Return (x, y) of the center of cell containing provided text 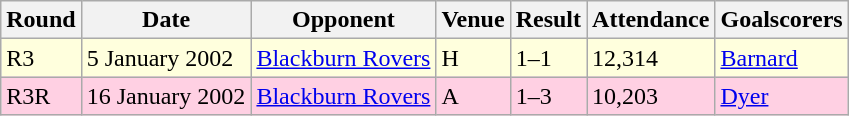
Barnard (782, 58)
Dyer (782, 96)
Venue (473, 20)
Date (166, 20)
R3R (41, 96)
R3 (41, 58)
12,314 (651, 58)
10,203 (651, 96)
Opponent (344, 20)
Attendance (651, 20)
Result (548, 20)
A (473, 96)
1–1 (548, 58)
Goalscorers (782, 20)
H (473, 58)
1–3 (548, 96)
Round (41, 20)
16 January 2002 (166, 96)
5 January 2002 (166, 58)
